Find where the given text appears and provide that cell's center as [x, y] coordinate. 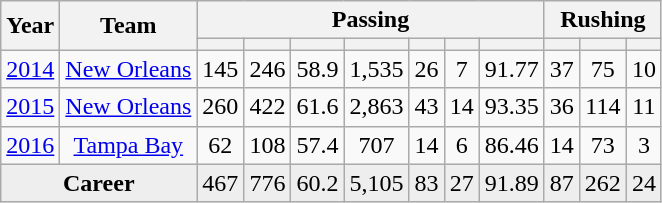
58.9 [318, 69]
Year [30, 26]
37 [562, 69]
707 [376, 145]
36 [562, 107]
2,863 [376, 107]
3 [644, 145]
108 [268, 145]
24 [644, 183]
73 [602, 145]
91.89 [512, 183]
114 [602, 107]
10 [644, 69]
2015 [30, 107]
26 [426, 69]
2016 [30, 145]
467 [220, 183]
93.35 [512, 107]
2014 [30, 69]
Passing [370, 20]
62 [220, 145]
83 [426, 183]
Tampa Bay [128, 145]
Team [128, 26]
43 [426, 107]
87 [562, 183]
60.2 [318, 183]
86.46 [512, 145]
Career [99, 183]
6 [462, 145]
57.4 [318, 145]
75 [602, 69]
145 [220, 69]
27 [462, 183]
11 [644, 107]
Rushing [602, 20]
246 [268, 69]
5,105 [376, 183]
262 [602, 183]
7 [462, 69]
776 [268, 183]
422 [268, 107]
61.6 [318, 107]
260 [220, 107]
1,535 [376, 69]
91.77 [512, 69]
